From the cell containing the given text, extract its center point as [X, Y] coordinate. 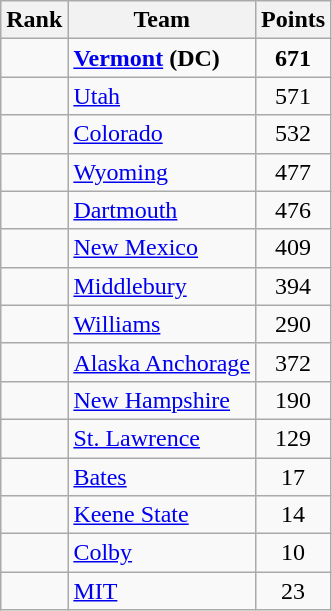
Colby [162, 553]
Middlebury [162, 286]
Team [162, 20]
Points [294, 20]
Rank [34, 20]
Alaska Anchorage [162, 362]
190 [294, 400]
23 [294, 591]
Vermont (DC) [162, 58]
571 [294, 96]
St. Lawrence [162, 438]
Wyoming [162, 172]
129 [294, 438]
New Mexico [162, 248]
14 [294, 515]
Bates [162, 477]
Dartmouth [162, 210]
476 [294, 210]
409 [294, 248]
372 [294, 362]
10 [294, 553]
Colorado [162, 134]
MIT [162, 591]
Keene State [162, 515]
Williams [162, 324]
290 [294, 324]
671 [294, 58]
Utah [162, 96]
394 [294, 286]
17 [294, 477]
New Hampshire [162, 400]
532 [294, 134]
477 [294, 172]
